Detect which cell encompasses the target text, then output its (x, y) center coordinate. 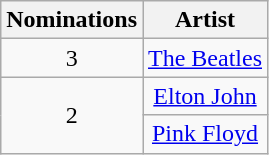
Pink Floyd (204, 134)
Artist (204, 20)
The Beatles (204, 58)
Nominations (72, 20)
Elton John (204, 96)
3 (72, 58)
2 (72, 115)
